Determine the (X, Y) coordinate at the center of the cell enclosing the given text.  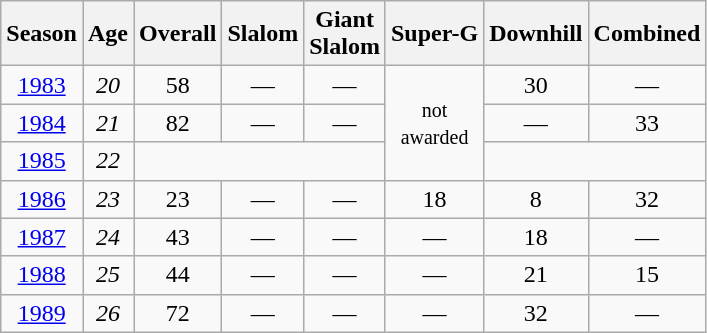
1987 (42, 237)
1988 (42, 275)
1985 (42, 161)
Combined (647, 34)
30 (536, 85)
58 (178, 85)
82 (178, 123)
1984 (42, 123)
20 (108, 85)
notawarded (434, 123)
25 (108, 275)
24 (108, 237)
Season (42, 34)
22 (108, 161)
15 (647, 275)
72 (178, 313)
1983 (42, 85)
Downhill (536, 34)
1986 (42, 199)
44 (178, 275)
26 (108, 313)
33 (647, 123)
1989 (42, 313)
Super-G (434, 34)
GiantSlalom (345, 34)
Slalom (263, 34)
43 (178, 237)
Age (108, 34)
8 (536, 199)
Overall (178, 34)
